Provide the [x, y] coordinate of the cell's center where the given text is located.  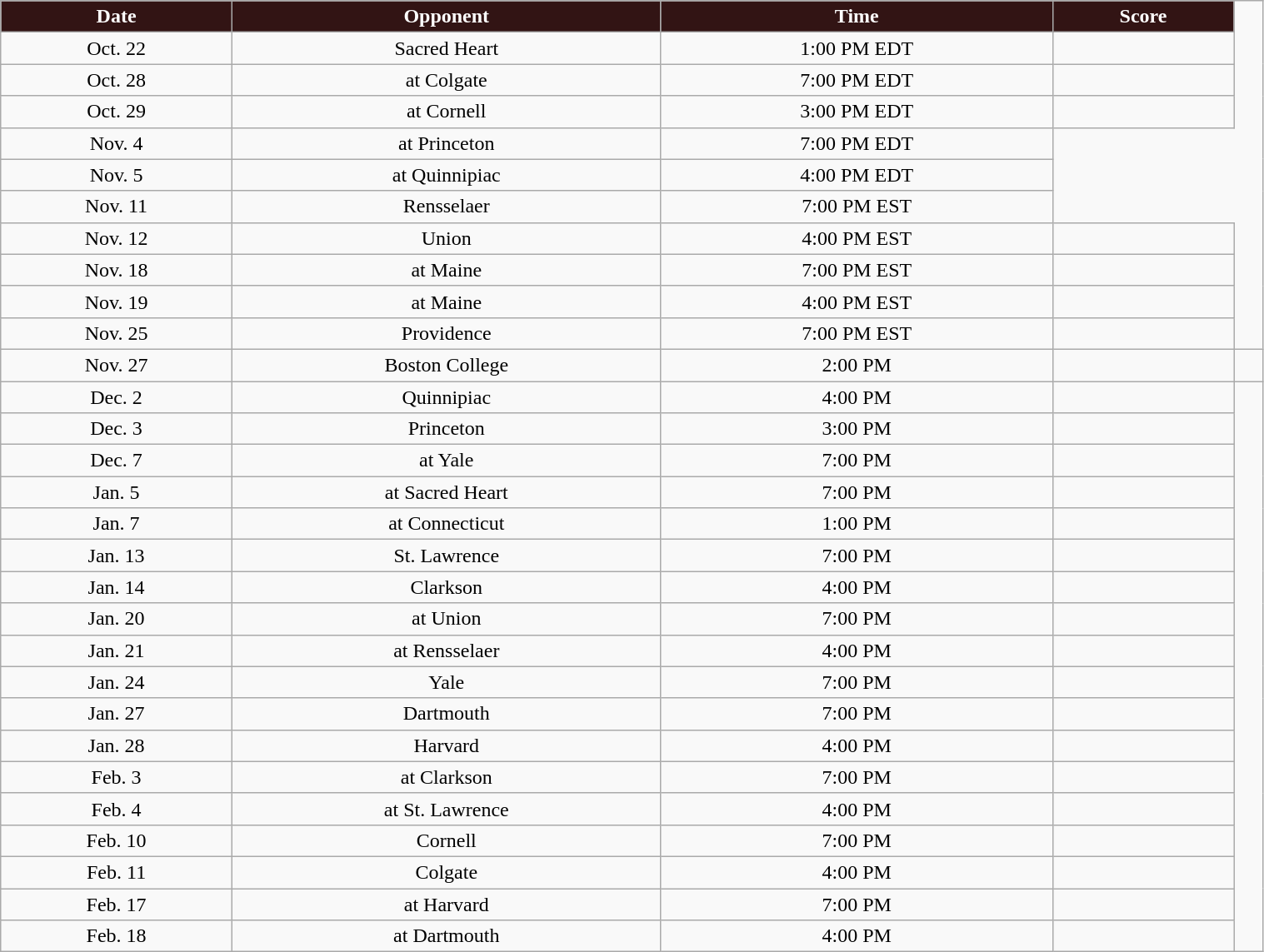
Feb. 17 [117, 904]
Dec. 2 [117, 397]
Nov. 4 [117, 143]
Feb. 18 [117, 936]
Jan. 20 [117, 619]
1:00 PM [857, 524]
at Clarkson [447, 777]
at Connecticut [447, 524]
Oct. 22 [117, 48]
Providence [447, 333]
Time [857, 17]
at Princeton [447, 143]
Rensselaer [447, 207]
Sacred Heart [447, 48]
Oct. 28 [117, 80]
at Cornell [447, 112]
Clarkson [447, 587]
Feb. 11 [117, 872]
Nov. 27 [117, 365]
Dec. 7 [117, 461]
Jan. 14 [117, 587]
Jan. 21 [117, 650]
at St. Lawrence [447, 809]
Oct. 29 [117, 112]
Nov. 25 [117, 333]
Jan. 24 [117, 682]
at Dartmouth [447, 936]
Score [1143, 17]
Union [447, 238]
at Sacred Heart [447, 492]
Jan. 5 [117, 492]
Opponent [447, 17]
1:00 PM EDT [857, 48]
at Union [447, 619]
Date [117, 17]
at Rensselaer [447, 650]
St. Lawrence [447, 556]
3:00 PM [857, 429]
Nov. 5 [117, 175]
Feb. 4 [117, 809]
at Colgate [447, 80]
Yale [447, 682]
Quinnipiac [447, 397]
Colgate [447, 872]
Nov. 18 [117, 270]
Nov. 12 [117, 238]
Feb. 10 [117, 840]
Harvard [447, 745]
Feb. 3 [117, 777]
Nov. 19 [117, 302]
Dartmouth [447, 714]
Cornell [447, 840]
3:00 PM EDT [857, 112]
Nov. 11 [117, 207]
at Quinnipiac [447, 175]
Boston College [447, 365]
Princeton [447, 429]
Jan. 28 [117, 745]
2:00 PM [857, 365]
Dec. 3 [117, 429]
at Harvard [447, 904]
Jan. 13 [117, 556]
Jan. 27 [117, 714]
4:00 PM EDT [857, 175]
Jan. 7 [117, 524]
at Yale [447, 461]
